Scan for the cell matching the given text and deliver its [x, y] coordinate at center. 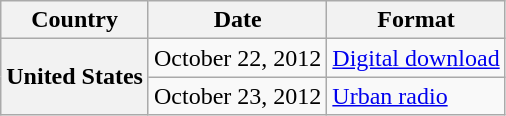
October 22, 2012 [237, 58]
United States [75, 77]
Date [237, 20]
Urban radio [416, 96]
Format [416, 20]
Country [75, 20]
Digital download [416, 58]
October 23, 2012 [237, 96]
